Determine the [X, Y] coordinate at the center of the cell enclosing the given text.  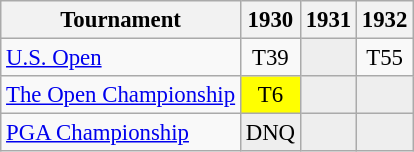
T55 [385, 58]
1930 [270, 20]
1931 [328, 20]
Tournament [121, 20]
U.S. Open [121, 58]
T6 [270, 95]
1932 [385, 20]
T39 [270, 58]
DNQ [270, 133]
The Open Championship [121, 95]
PGA Championship [121, 133]
